Return [X, Y] of the center of cell containing provided text 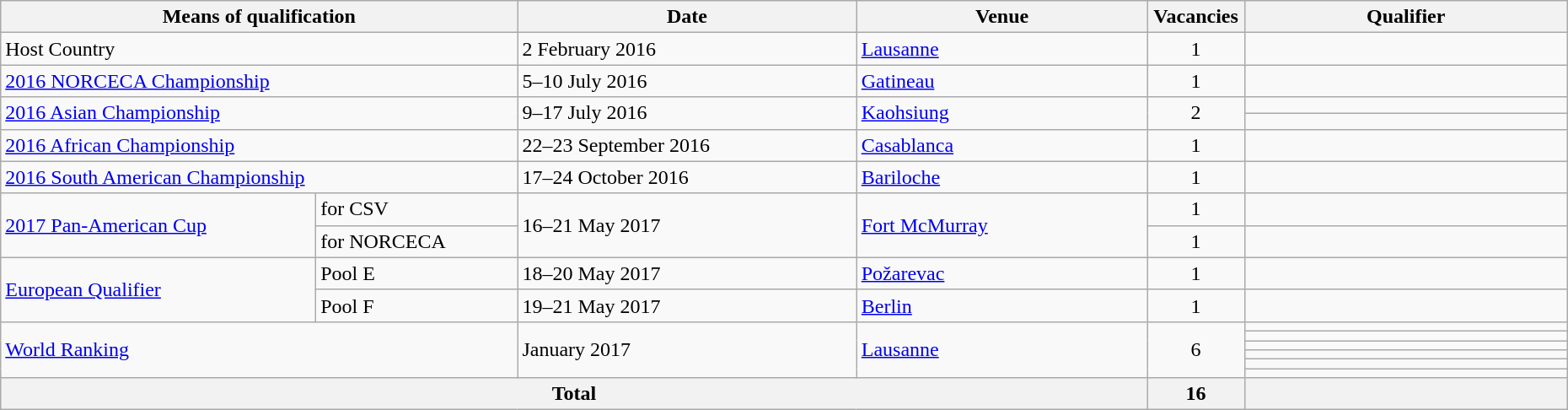
Date [687, 17]
January 2017 [687, 349]
Požarevac [1001, 273]
Total [574, 394]
Fort McMurray [1001, 225]
Bariloche [1001, 177]
Kaohsiung [1001, 113]
5–10 July 2016 [687, 81]
9–17 July 2016 [687, 113]
for CSV [416, 209]
Venue [1001, 17]
2016 Asian Championship [260, 113]
2017 Pan-American Cup [158, 225]
16 [1195, 394]
for NORCECA [416, 241]
Berlin [1001, 305]
European Qualifier [158, 289]
Gatineau [1001, 81]
17–24 October 2016 [687, 177]
2 [1195, 113]
World Ranking [260, 349]
Vacancies [1195, 17]
Pool F [416, 305]
Host Country [260, 49]
18–20 May 2017 [687, 273]
6 [1195, 349]
2016 NORCECA Championship [260, 81]
Pool E [416, 273]
Means of qualification [260, 17]
16–21 May 2017 [687, 225]
2016 African Championship [260, 145]
2016 South American Championship [260, 177]
2 February 2016 [687, 49]
Qualifier [1406, 17]
22–23 September 2016 [687, 145]
Casablanca [1001, 145]
19–21 May 2017 [687, 305]
